Locate the cell with the specified text and output its [X, Y] center coordinate. 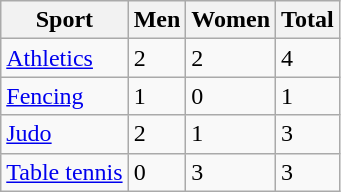
Men [157, 20]
4 [308, 58]
Fencing [64, 96]
Judo [64, 134]
Table tennis [64, 172]
Athletics [64, 58]
Women [231, 20]
Sport [64, 20]
Total [308, 20]
